Locate the cell with the specified text and output its (x, y) center coordinate. 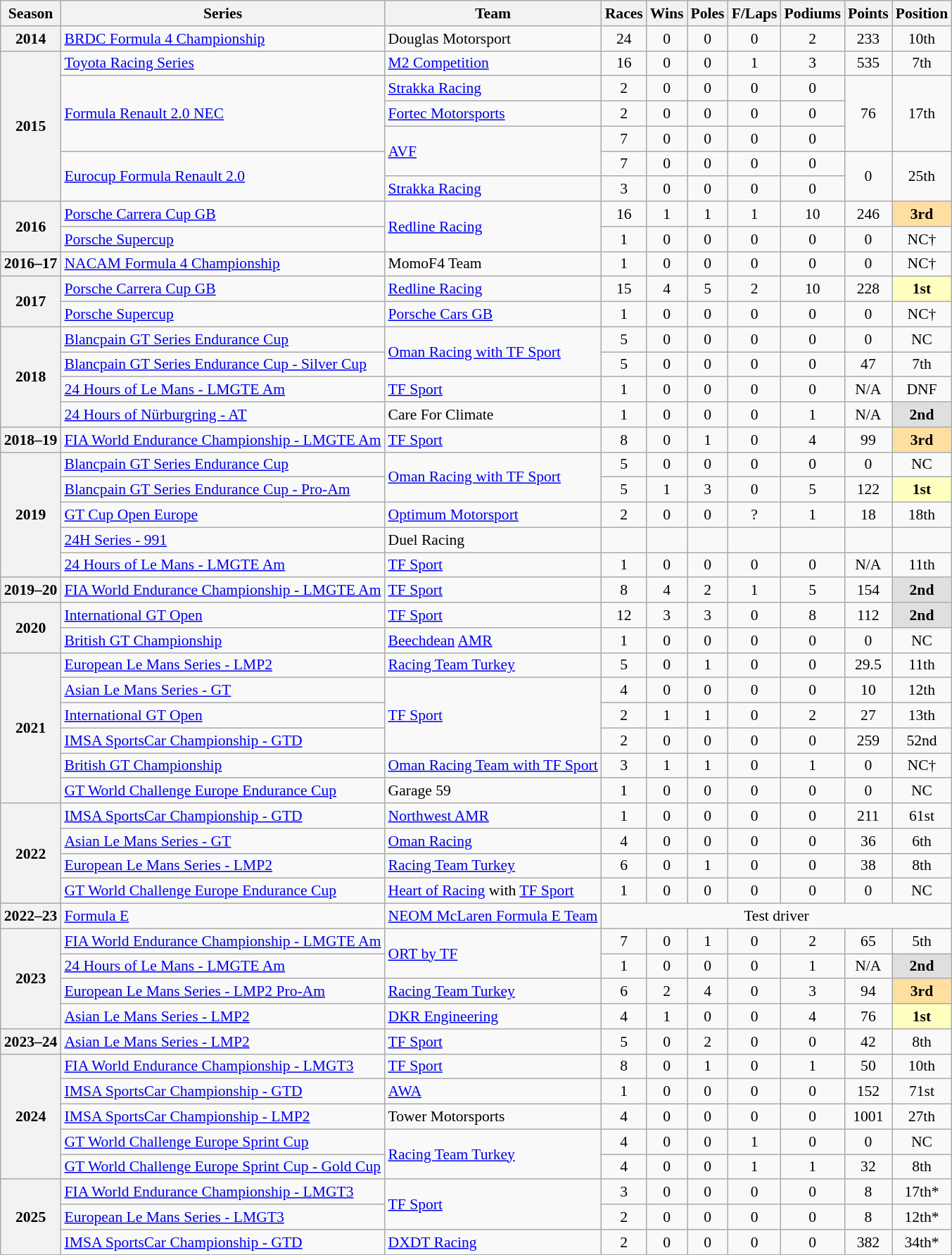
2018–19 (31, 440)
12 (624, 615)
Beechdean AMR (493, 641)
15 (624, 289)
Season (31, 13)
24 Hours of Nürburgring - AT (222, 415)
233 (868, 39)
24H Series - 991 (222, 540)
Northwest AMR (493, 816)
2024 (31, 1116)
29.5 (868, 665)
32 (868, 1167)
Porsche Cars GB (493, 315)
Wins (667, 13)
Eurocup Formula Renault 2.0 (222, 176)
? (754, 515)
2022–23 (31, 916)
38 (868, 866)
2018 (31, 377)
GT World Challenge Europe Sprint Cup (222, 1142)
228 (868, 289)
25th (922, 176)
12th* (922, 1217)
Position (922, 13)
12th (922, 690)
2017 (31, 301)
Heart of Racing with TF Sport (493, 891)
AWA (493, 1092)
Care For Climate (493, 415)
2022 (31, 853)
65 (868, 941)
17th (922, 114)
27 (868, 716)
6th (922, 841)
2016 (31, 227)
2025 (31, 1218)
Points (868, 13)
Formula Renault 2.0 NEC (222, 114)
Oman Racing Team with TF Sport (493, 766)
112 (868, 615)
18th (922, 515)
ORT by TF (493, 953)
BRDC Formula 4 Championship (222, 39)
GT Cup Open Europe (222, 515)
535 (868, 63)
99 (868, 440)
Duel Racing (493, 540)
Blancpain GT Series Endurance Cup - Pro-Am (222, 490)
2019 (31, 515)
211 (868, 816)
27th (922, 1117)
50 (868, 1066)
34th* (922, 1242)
NACAM Formula 4 Championship (222, 264)
Garage 59 (493, 791)
Formula E (222, 916)
Podiums (813, 13)
Oman Racing (493, 841)
2023 (31, 978)
154 (868, 591)
2021 (31, 728)
MomoF4 Team (493, 264)
Toyota Racing Series (222, 63)
DKR Engineering (493, 1016)
Blancpain GT Series Endurance Cup - Silver Cup (222, 365)
GT World Challenge Europe Sprint Cup - Gold Cup (222, 1167)
1001 (868, 1117)
European Le Mans Series - LMP2 Pro-Am (222, 992)
Series (222, 13)
2023–24 (31, 1042)
2016–17 (31, 264)
36 (868, 841)
17th* (922, 1192)
2020 (31, 628)
5th (922, 941)
IMSA SportsCar Championship - LMP2 (222, 1117)
61st (922, 816)
18 (868, 515)
24 (624, 39)
Test driver (777, 916)
Team (493, 13)
Fortec Motorsports (493, 114)
246 (868, 214)
European Le Mans Series - LMGT3 (222, 1217)
122 (868, 490)
Tower Motorsports (493, 1117)
152 (868, 1092)
94 (868, 992)
2014 (31, 39)
Races (624, 13)
DXDT Racing (493, 1242)
2015 (31, 126)
42 (868, 1042)
71st (922, 1092)
NEOM McLaren Formula E Team (493, 916)
47 (868, 365)
382 (868, 1242)
DNF (922, 390)
M2 Competition (493, 63)
Poles (707, 13)
2019–20 (31, 591)
259 (868, 740)
F/Laps (754, 13)
52nd (922, 740)
AVF (493, 151)
Douglas Motorsport (493, 39)
13th (922, 716)
Optimum Motorsport (493, 515)
